Detect which cell encompasses the target text, then output its [X, Y] center coordinate. 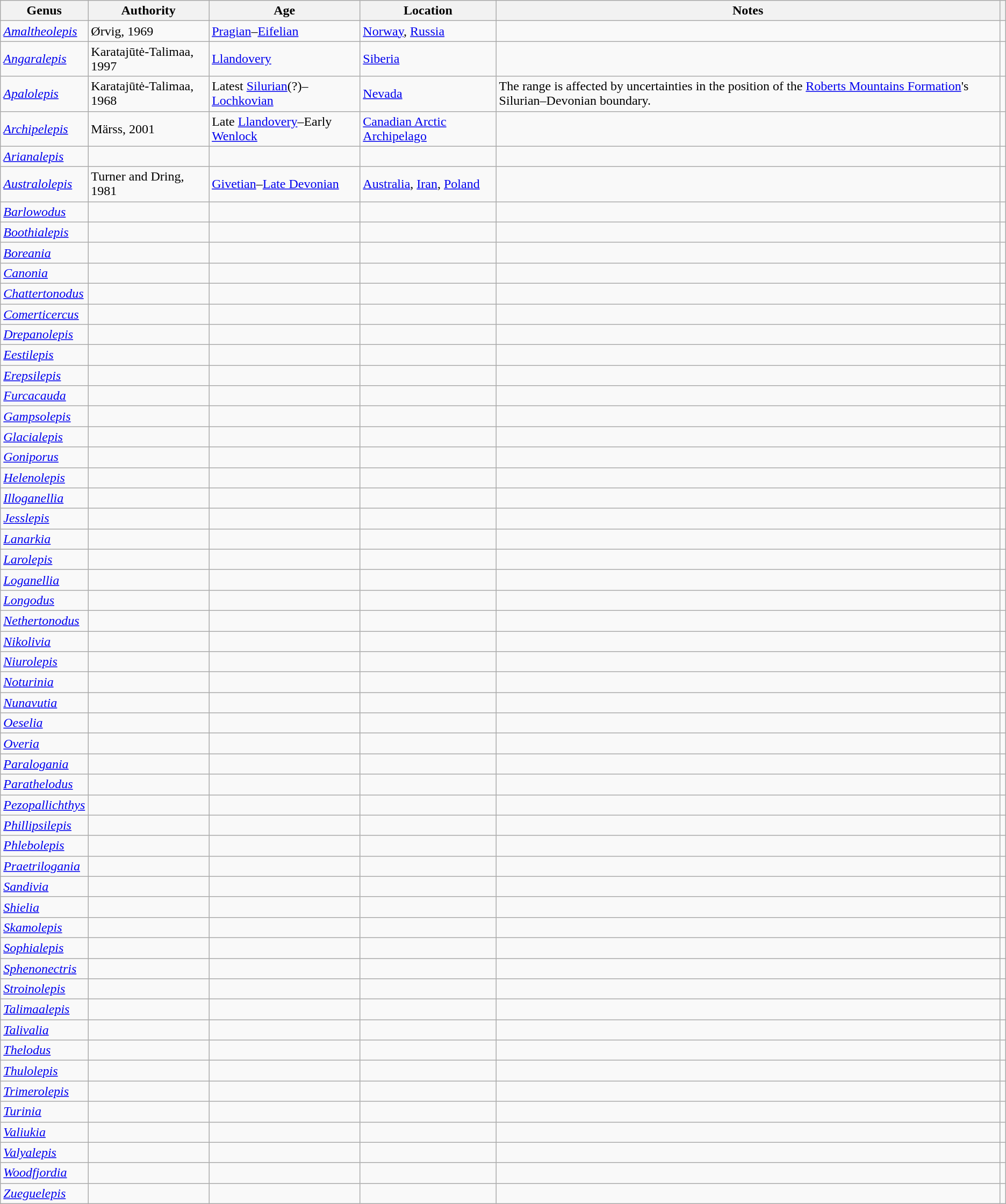
Gampsolepis [44, 416]
Talimaalepis [44, 1010]
Larolepis [44, 559]
Australia, Iran, Poland [428, 184]
Glacialepis [44, 437]
Australolepis [44, 184]
Location [428, 11]
Age [285, 11]
Llandovery [285, 59]
Oeselia [44, 723]
Phillipsilepis [44, 825]
Nevada [428, 93]
Late Llandovery–Early Wenlock [285, 129]
Shielia [44, 907]
Comerticercus [44, 314]
Erepsilepis [44, 376]
Eestilepis [44, 355]
Nethertonodus [44, 621]
Karatajūtė-Talimaa, 1997 [148, 59]
Arianalepis [44, 156]
Thelodus [44, 1050]
Talivalia [44, 1030]
Nunavutia [44, 703]
Siberia [428, 59]
Loganellia [44, 580]
Drepanolepis [44, 335]
Stroinolepis [44, 989]
Phlebolepis [44, 846]
Ørvig, 1969 [148, 31]
Woodfjordia [44, 1173]
Paralogania [44, 764]
Praetrilogania [44, 866]
Genus [44, 11]
Givetian–Late Devonian [285, 184]
Märss, 2001 [148, 129]
Archipelepis [44, 129]
Angaralepis [44, 59]
Latest Silurian(?)–Lochkovian [285, 93]
Turinia [44, 1112]
Valyalepis [44, 1152]
Chattertonodus [44, 293]
Canonia [44, 273]
Karatajūtė-Talimaa, 1968 [148, 93]
Boreania [44, 253]
Sophialepis [44, 948]
Sandivia [44, 886]
Lanarkia [44, 539]
Longodus [44, 600]
Thulolepis [44, 1071]
Canadian Arctic Archipelago [428, 129]
The range is affected by uncertainties in the position of the Roberts Mountains Formation's Silurian–Devonian boundary. [748, 93]
Noturinia [44, 682]
Authority [148, 11]
Niurolepis [44, 662]
Norway, Russia [428, 31]
Pragian–Eifelian [285, 31]
Furcacauda [44, 396]
Overia [44, 744]
Illoganellia [44, 498]
Apalolepis [44, 93]
Valiukia [44, 1132]
Zueguelepis [44, 1193]
Skamolepis [44, 927]
Notes [748, 11]
Helenolepis [44, 478]
Pezopallichthys [44, 805]
Barlowodus [44, 212]
Jesslepis [44, 518]
Goniporus [44, 457]
Parathelodus [44, 784]
Trimerolepis [44, 1091]
Sphenonectris [44, 969]
Turner and Dring, 1981 [148, 184]
Boothialepis [44, 232]
Nikolivia [44, 641]
Amaltheolepis [44, 31]
